Search for the cell housing the specified text and yield its [x, y] center coordinate. 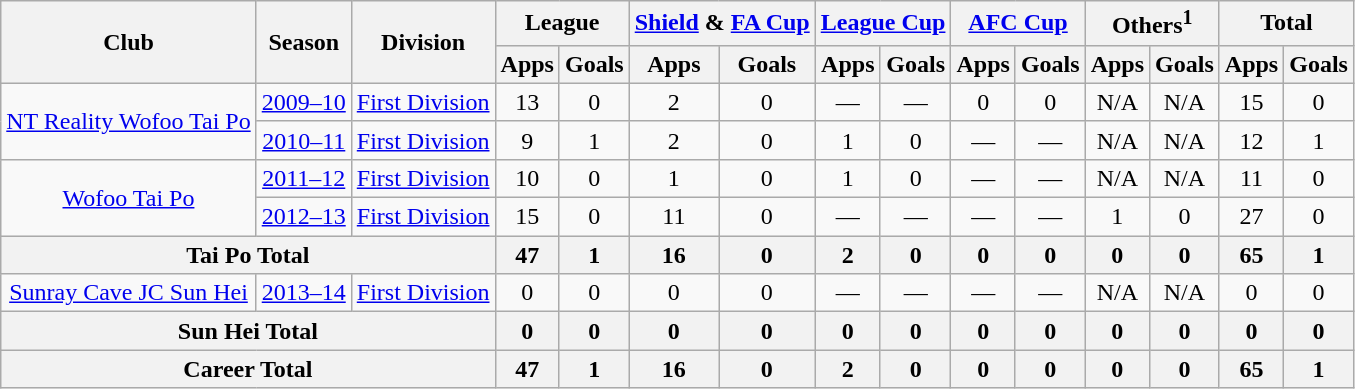
12 [1251, 140]
Sunray Cave JC Sun Hei [128, 293]
League [562, 24]
Season [304, 42]
2009–10 [304, 102]
Shield & FA Cup [722, 24]
Others1 [1152, 24]
Tai Po Total [248, 255]
2012–13 [304, 217]
27 [1251, 217]
NT Reality Wofoo Tai Po [128, 121]
Sun Hei Total [248, 331]
10 [527, 178]
Wofoo Tai Po [128, 197]
League Cup [883, 24]
Total [1286, 24]
2013–14 [304, 293]
9 [527, 140]
AFC Cup [1018, 24]
2010–11 [304, 140]
Division [423, 42]
Club [128, 42]
13 [527, 102]
2011–12 [304, 178]
Career Total [248, 369]
